Capture the cell that displays the provided text and extract its [X, Y] central coordinate. 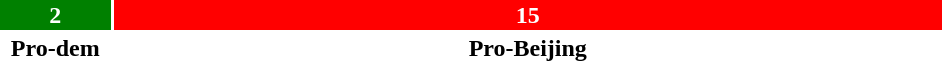
2 [56, 15]
15 [528, 15]
